Scan for the cell matching the given text and deliver its (x, y) coordinate at center. 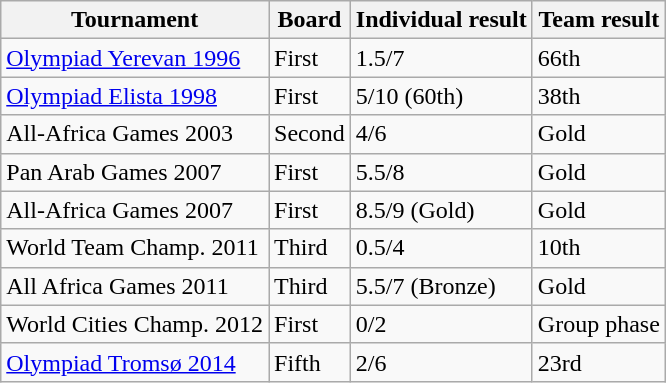
Fifth (310, 362)
10th (598, 248)
0.5/4 (441, 248)
Second (310, 134)
Tournament (135, 20)
1.5/7 (441, 58)
Olympiad Tromsø 2014 (135, 362)
Olympiad Elista 1998 (135, 96)
World Cities Champ. 2012 (135, 324)
Olympiad Yerevan 1996 (135, 58)
All-Africa Games 2003 (135, 134)
Group phase (598, 324)
23rd (598, 362)
66th (598, 58)
Pan Arab Games 2007 (135, 172)
4/6 (441, 134)
Board (310, 20)
World Team Champ. 2011 (135, 248)
Team result (598, 20)
8.5/9 (Gold) (441, 210)
2/6 (441, 362)
38th (598, 96)
All Africa Games 2011 (135, 286)
All-Africa Games 2007 (135, 210)
5.5/7 (Bronze) (441, 286)
Individual result (441, 20)
0/2 (441, 324)
5.5/8 (441, 172)
5/10 (60th) (441, 96)
